Scan for the cell matching the given text and deliver its (X, Y) coordinate at center. 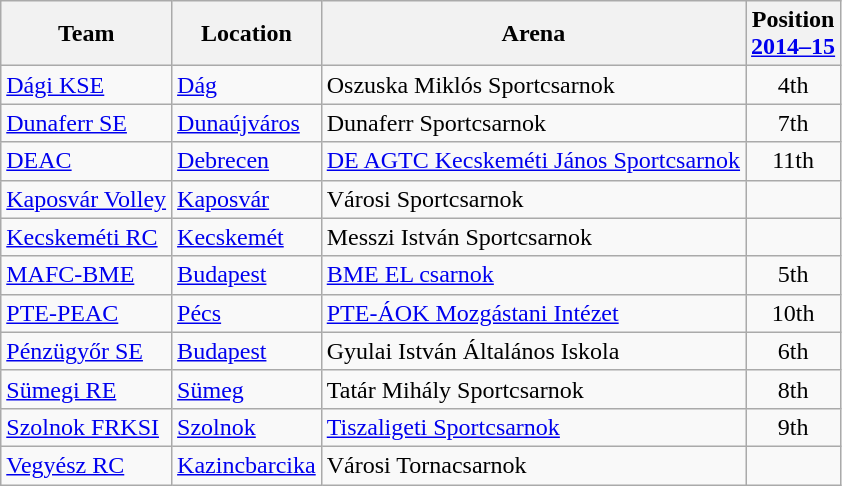
Sümegi RE (86, 389)
4th (794, 85)
Városi Tornacsarnok (533, 465)
Kazincbarcika (247, 465)
Team (86, 34)
DE AGTC Kecskeméti János Sportcsarnok (533, 161)
10th (794, 313)
PTE-ÁOK Mozgástani Intézet (533, 313)
7th (794, 123)
Dunaújváros (247, 123)
Pécs (247, 313)
Position2014–15 (794, 34)
Kaposvár (247, 199)
Szolnok (247, 427)
Location (247, 34)
Kaposvár Volley (86, 199)
Dági KSE (86, 85)
Tiszaligeti Sportcsarnok (533, 427)
Messzi István Sportcsarnok (533, 237)
Kecskemét (247, 237)
Dág (247, 85)
Vegyész RC (86, 465)
PTE-PEAC (86, 313)
Szolnok FRKSI (86, 427)
Városi Sportcsarnok (533, 199)
Pénzügyőr SE (86, 351)
DEAC (86, 161)
Debrecen (247, 161)
Tatár Mihály Sportcsarnok (533, 389)
BME EL csarnok (533, 275)
Sümeg (247, 389)
Dunaferr SE (86, 123)
8th (794, 389)
9th (794, 427)
Oszuska Miklós Sportcsarnok (533, 85)
Dunaferr Sportcsarnok (533, 123)
MAFC-BME (86, 275)
11th (794, 161)
5th (794, 275)
Arena (533, 34)
6th (794, 351)
Gyulai István Általános Iskola (533, 351)
Kecskeméti RC (86, 237)
